Provide the [x, y] coordinate of the cell's center where the given text is located.  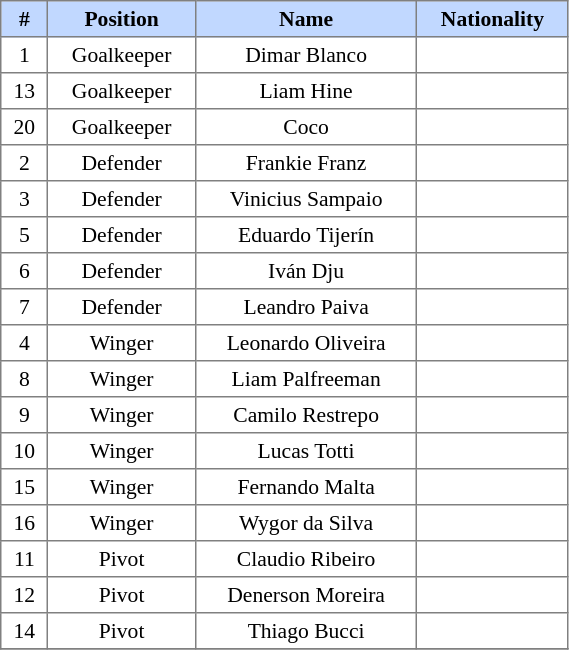
Eduardo Tijerín [306, 235]
Denerson Moreira [306, 595]
Claudio Ribeiro [306, 559]
Thiago Bucci [306, 631]
Leonardo Oliveira [306, 343]
6 [24, 271]
4 [24, 343]
13 [24, 91]
16 [24, 523]
Frankie Franz [306, 163]
9 [24, 415]
10 [24, 451]
Name [306, 19]
15 [24, 487]
Leandro Paiva [306, 307]
Fernando Malta [306, 487]
11 [24, 559]
Dimar Blanco [306, 55]
14 [24, 631]
Camilo Restrepo [306, 415]
8 [24, 379]
Position [122, 19]
2 [24, 163]
7 [24, 307]
1 [24, 55]
Liam Hine [306, 91]
12 [24, 595]
Iván Dju [306, 271]
Nationality [492, 19]
20 [24, 127]
Wygor da Silva [306, 523]
5 [24, 235]
Lucas Totti [306, 451]
3 [24, 199]
# [24, 19]
Coco [306, 127]
Liam Palfreeman [306, 379]
Vinicius Sampaio [306, 199]
